For the text-containing cell, return its midpoint in (X, Y) coordinate format. 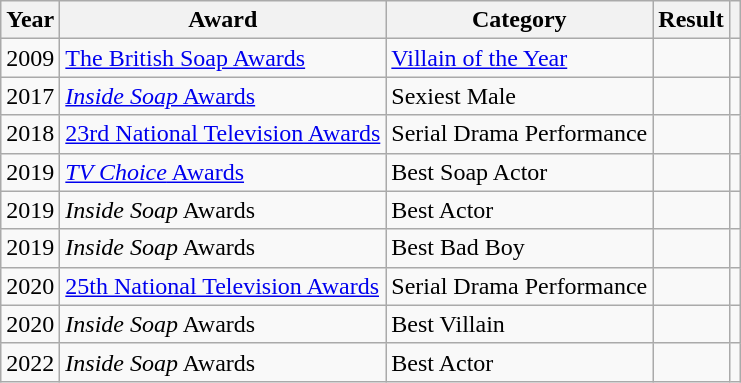
The British Soap Awards (223, 58)
Best Soap Actor (520, 172)
Result (691, 20)
Category (520, 20)
Sexiest Male (520, 96)
2018 (30, 134)
Villain of the Year (520, 58)
23rd National Television Awards (223, 134)
2022 (30, 362)
Best Villain (520, 324)
TV Choice Awards (223, 172)
Award (223, 20)
Best Bad Boy (520, 248)
2009 (30, 58)
25th National Television Awards (223, 286)
Year (30, 20)
2017 (30, 96)
